Output the (X, Y) coordinate of the center of the cell containing the given text.  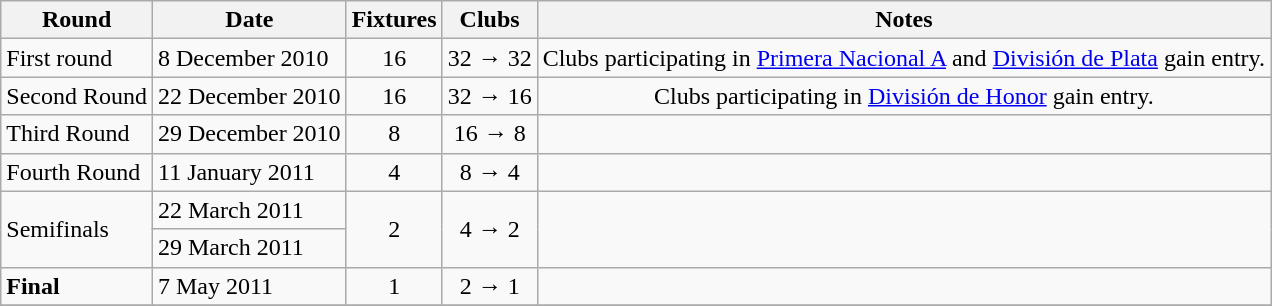
First round (77, 58)
32 → 32 (490, 58)
16 → 8 (490, 134)
Third Round (77, 134)
4 → 2 (490, 229)
8 → 4 (490, 172)
Round (77, 20)
2 → 1 (490, 286)
Clubs participating in Primera Nacional A and División de Plata gain entry. (904, 58)
Clubs participating in División de Honor gain entry. (904, 96)
8 December 2010 (249, 58)
11 January 2011 (249, 172)
29 March 2011 (249, 248)
Notes (904, 20)
Date (249, 20)
22 December 2010 (249, 96)
Semifinals (77, 229)
32 → 16 (490, 96)
Fourth Round (77, 172)
2 (394, 229)
Final (77, 286)
Second Round (77, 96)
Clubs (490, 20)
Fixtures (394, 20)
7 May 2011 (249, 286)
8 (394, 134)
22 March 2011 (249, 210)
1 (394, 286)
29 December 2010 (249, 134)
4 (394, 172)
